Determine the [x, y] coordinate at the center of the cell enclosing the given text.  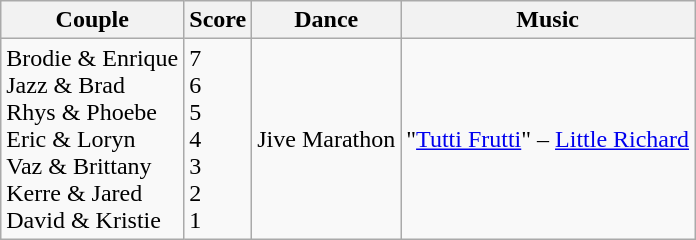
Score [218, 20]
"Tutti Frutti" – Little Richard [548, 139]
Brodie & EnriqueJazz & BradRhys & PhoebeEric & LorynVaz & BrittanyKerre & JaredDavid & Kristie [92, 139]
Music [548, 20]
Jive Marathon [326, 139]
Dance [326, 20]
Couple [92, 20]
7654321 [218, 139]
